Determine the (x, y) coordinate at the center of the cell enclosing the given text.  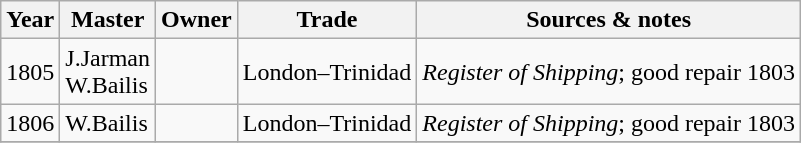
Master (108, 20)
Trade (327, 20)
J.JarmanW.Bailis (108, 72)
W.Bailis (108, 123)
1806 (30, 123)
Owner (197, 20)
1805 (30, 72)
Sources & notes (609, 20)
Year (30, 20)
